Extract the [X, Y] coordinate from the center of the cell holding the provided text.  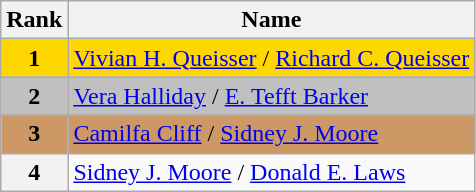
Rank [34, 20]
4 [34, 172]
Vivian H. Queisser / Richard C. Queisser [272, 58]
Camilfa Cliff / Sidney J. Moore [272, 134]
Sidney J. Moore / Donald E. Laws [272, 172]
2 [34, 96]
Name [272, 20]
1 [34, 58]
3 [34, 134]
Vera Halliday / E. Tefft Barker [272, 96]
